Locate the cell with the specified text and output its (x, y) center coordinate. 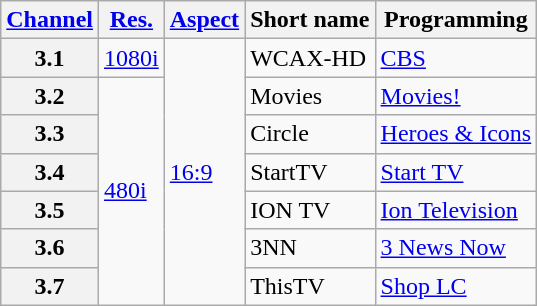
Ion Television (456, 210)
Channel (50, 20)
3.5 (50, 210)
Circle (310, 134)
480i (132, 191)
StartTV (310, 172)
1080i (132, 58)
Heroes & Icons (456, 134)
Movies! (456, 96)
WCAX-HD (310, 58)
3.4 (50, 172)
3.1 (50, 58)
16:9 (204, 172)
3.3 (50, 134)
Shop LC (456, 286)
Start TV (456, 172)
Aspect (204, 20)
ION TV (310, 210)
ThisTV (310, 286)
Res. (132, 20)
CBS (456, 58)
3.2 (50, 96)
3.6 (50, 248)
3.7 (50, 286)
Programming (456, 20)
3NN (310, 248)
3 News Now (456, 248)
Movies (310, 96)
Short name (310, 20)
